From the cell containing the given text, extract its center point as (X, Y) coordinate. 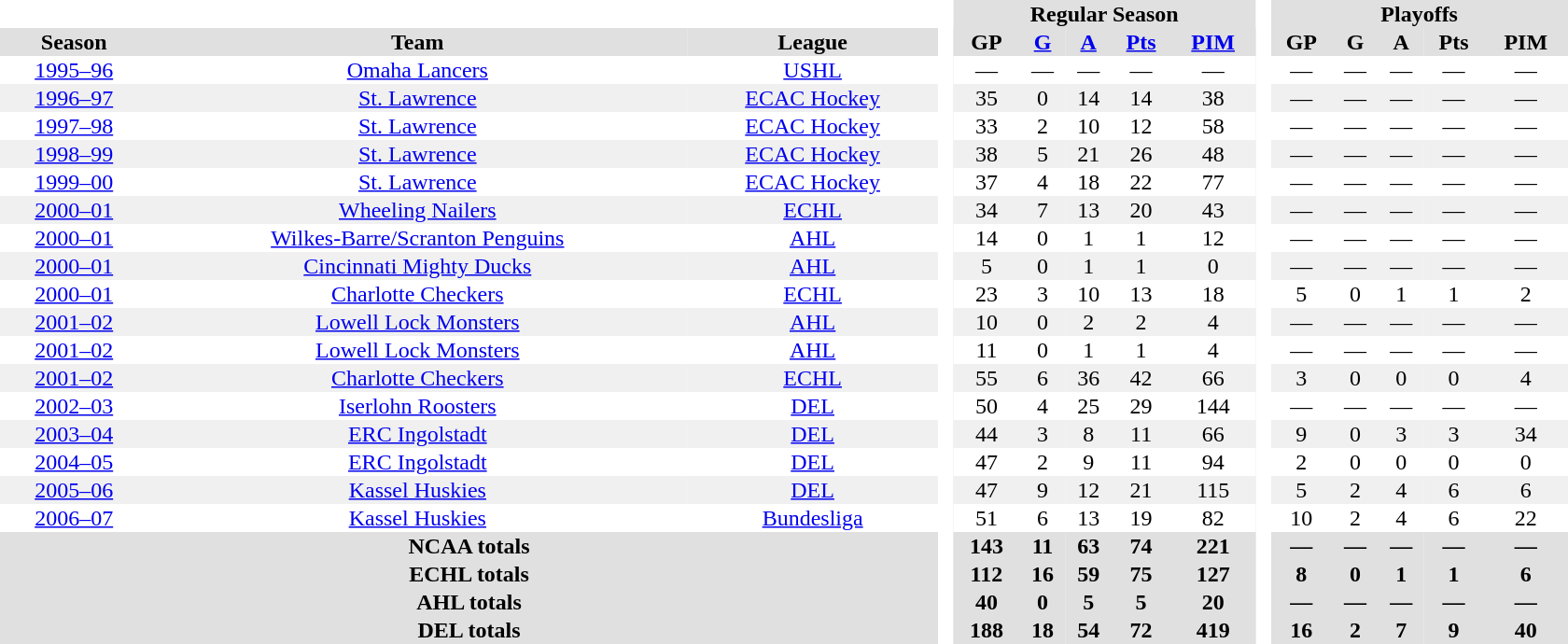
127 (1212, 574)
44 (986, 434)
Season (74, 42)
50 (986, 406)
29 (1141, 406)
55 (986, 378)
51 (986, 518)
Regular Season (1103, 14)
77 (1212, 182)
58 (1212, 126)
Omaha Lancers (417, 70)
221 (1212, 546)
43 (1212, 210)
2002–03 (74, 406)
Cincinnati Mighty Ducks (417, 266)
1998–99 (74, 154)
Wheeling Nailers (417, 210)
59 (1088, 574)
2004–05 (74, 462)
DEL totals (469, 630)
144 (1212, 406)
35 (986, 98)
94 (1212, 462)
Playoffs (1419, 14)
33 (986, 126)
1996–97 (74, 98)
AHL totals (469, 602)
1997–98 (74, 126)
42 (1141, 378)
54 (1088, 630)
ECHL totals (469, 574)
26 (1141, 154)
1999–00 (74, 182)
Team (417, 42)
63 (1088, 546)
Wilkes-Barre/Scranton Penguins (417, 238)
NCAA totals (469, 546)
72 (1141, 630)
112 (986, 574)
74 (1141, 546)
36 (1088, 378)
Bundesliga (812, 518)
75 (1141, 574)
48 (1212, 154)
19 (1141, 518)
League (812, 42)
1995–96 (74, 70)
37 (986, 182)
2006–07 (74, 518)
25 (1088, 406)
USHL (812, 70)
2003–04 (74, 434)
188 (986, 630)
143 (986, 546)
23 (986, 294)
115 (1212, 490)
82 (1212, 518)
2005–06 (74, 490)
Iserlohn Roosters (417, 406)
419 (1212, 630)
